Scan for the cell matching the given text and deliver its (x, y) coordinate at center. 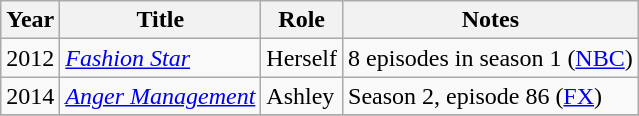
Season 2, episode 86 (FX) (491, 96)
Herself (302, 58)
Anger Management (160, 96)
Year (30, 20)
2014 (30, 96)
Role (302, 20)
2012 (30, 58)
Notes (491, 20)
8 episodes in season 1 (NBC) (491, 58)
Ashley (302, 96)
Fashion Star (160, 58)
Title (160, 20)
